Scan for the cell matching the given text and deliver its [X, Y] coordinate at center. 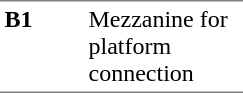
Mezzanine for platform connection [164, 46]
B1 [42, 46]
